Search for the cell housing the specified text and yield its (x, y) center coordinate. 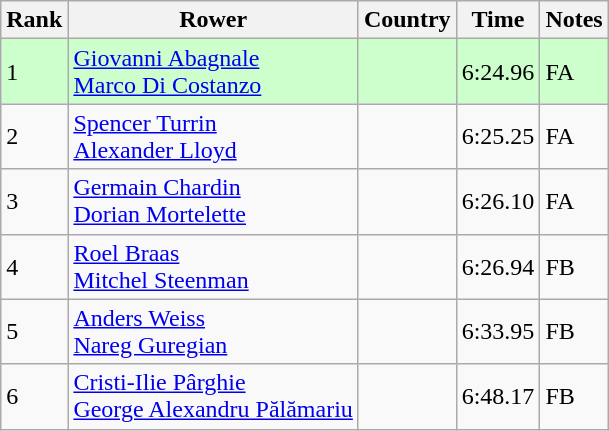
6:25.25 (498, 136)
5 (34, 332)
3 (34, 202)
6:26.94 (498, 266)
2 (34, 136)
Time (498, 20)
6:26.10 (498, 202)
Spencer TurrinAlexander Lloyd (214, 136)
6:48.17 (498, 396)
Roel BraasMitchel Steenman (214, 266)
6:33.95 (498, 332)
Rower (214, 20)
6:24.96 (498, 72)
Anders WeissNareg Guregian (214, 332)
Cristi-Ilie PârghieGeorge Alexandru Pălămariu (214, 396)
Giovanni AbagnaleMarco Di Costanzo (214, 72)
Country (407, 20)
4 (34, 266)
6 (34, 396)
1 (34, 72)
Notes (574, 20)
Germain ChardinDorian Mortelette (214, 202)
Rank (34, 20)
